Find where the given text appears and provide that cell's center as (X, Y) coordinate. 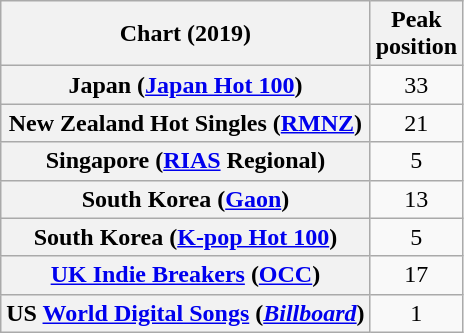
1 (416, 313)
South Korea (Gaon) (186, 199)
33 (416, 85)
17 (416, 275)
21 (416, 123)
UK Indie Breakers (OCC) (186, 275)
New Zealand Hot Singles (RMNZ) (186, 123)
Chart (2019) (186, 34)
Singapore (RIAS Regional) (186, 161)
Peakposition (416, 34)
South Korea (K-pop Hot 100) (186, 237)
13 (416, 199)
Japan (Japan Hot 100) (186, 85)
US World Digital Songs (Billboard) (186, 313)
